Locate the cell with the specified text and output its [x, y] center coordinate. 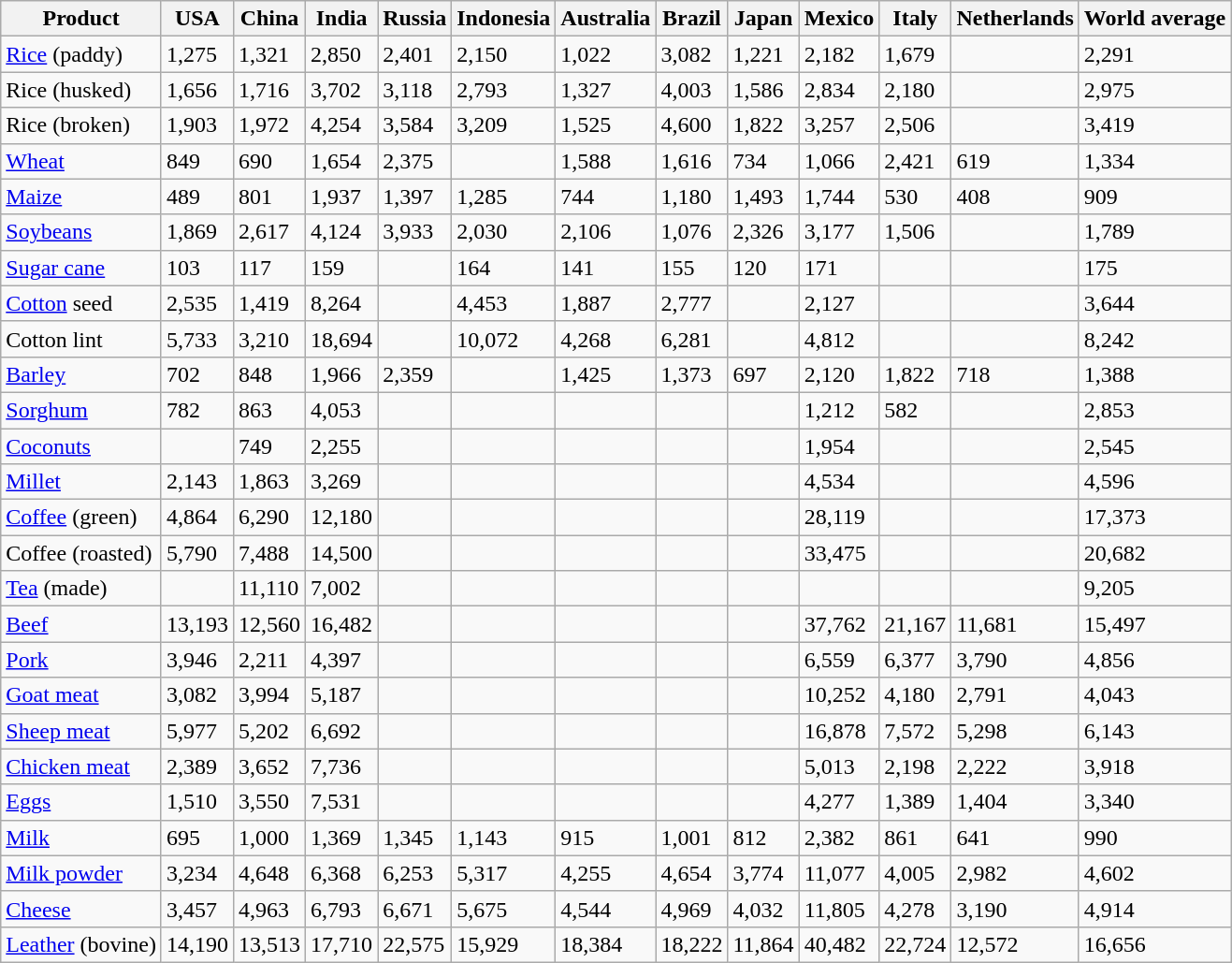
13,513 [269, 944]
21,167 [915, 624]
4,124 [342, 232]
2,359 [415, 374]
2,150 [503, 54]
Sugar cane [81, 268]
Chicken meat [81, 766]
Japan [763, 19]
2,127 [839, 303]
6,671 [415, 909]
17,373 [1154, 518]
4,812 [839, 339]
2,506 [915, 125]
4,397 [342, 660]
Rice (paddy) [81, 54]
1,285 [503, 197]
3,946 [196, 660]
2,982 [1015, 873]
Cheese [81, 909]
1,321 [269, 54]
18,694 [342, 339]
14,500 [342, 553]
1,425 [606, 374]
120 [763, 268]
848 [269, 374]
2,222 [1015, 766]
1,419 [269, 303]
1,789 [1154, 232]
3,644 [1154, 303]
16,656 [1154, 944]
Mexico [839, 19]
3,419 [1154, 125]
3,269 [342, 482]
Cotton seed [81, 303]
1,654 [342, 161]
2,326 [763, 232]
18,384 [606, 944]
5,013 [839, 766]
4,596 [1154, 482]
Indonesia [503, 19]
8,242 [1154, 339]
17,710 [342, 944]
782 [196, 410]
1,510 [196, 802]
1,143 [503, 838]
Italy [915, 19]
37,762 [839, 624]
801 [269, 197]
12,572 [1015, 944]
4,255 [606, 873]
1,716 [269, 90]
1,744 [839, 197]
7,736 [342, 766]
Pork [81, 660]
Soybeans [81, 232]
4,268 [606, 339]
530 [915, 197]
4,602 [1154, 873]
1,076 [692, 232]
14,190 [196, 944]
2,106 [606, 232]
1,000 [269, 838]
1,679 [915, 54]
4,278 [915, 909]
990 [1154, 838]
3,774 [763, 873]
2,545 [1154, 446]
India [342, 19]
1,656 [196, 90]
Beef [81, 624]
2,850 [342, 54]
33,475 [839, 553]
1,887 [606, 303]
1,903 [196, 125]
3,340 [1154, 802]
Millet [81, 482]
2,791 [1015, 695]
7,531 [342, 802]
Netherlands [1015, 19]
1,345 [415, 838]
3,933 [415, 232]
1,954 [839, 446]
749 [269, 446]
4,856 [1154, 660]
5,187 [342, 695]
Rice (broken) [81, 125]
22,575 [415, 944]
1,588 [606, 161]
Brazil [692, 19]
10,072 [503, 339]
Coffee (roasted) [81, 553]
3,234 [196, 873]
28,119 [839, 518]
4,277 [839, 802]
1,001 [692, 838]
4,254 [342, 125]
Eggs [81, 802]
3,584 [415, 125]
Tea (made) [81, 589]
3,457 [196, 909]
2,535 [196, 303]
9,205 [1154, 589]
695 [196, 838]
619 [1015, 161]
3,790 [1015, 660]
Milk [81, 838]
20,682 [1154, 553]
155 [692, 268]
489 [196, 197]
1,586 [763, 90]
Russia [415, 19]
4,654 [692, 873]
16,878 [839, 731]
6,143 [1154, 731]
China [269, 19]
2,401 [415, 54]
159 [342, 268]
6,253 [415, 873]
1,493 [763, 197]
744 [606, 197]
Australia [606, 19]
USA [196, 19]
3,994 [269, 695]
6,368 [342, 873]
2,255 [342, 446]
11,681 [1015, 624]
4,963 [269, 909]
3,190 [1015, 909]
6,793 [342, 909]
7,572 [915, 731]
4,005 [915, 873]
1,221 [763, 54]
3,118 [415, 90]
7,488 [269, 553]
10,252 [839, 695]
12,180 [342, 518]
2,834 [839, 90]
4,648 [269, 873]
408 [1015, 197]
World average [1154, 19]
718 [1015, 374]
2,421 [915, 161]
1,212 [839, 410]
4,914 [1154, 909]
812 [763, 838]
5,675 [503, 909]
Product [81, 19]
12,560 [269, 624]
2,291 [1154, 54]
11,805 [839, 909]
Sheep meat [81, 731]
Cotton lint [81, 339]
1,369 [342, 838]
1,966 [342, 374]
3,177 [839, 232]
2,120 [839, 374]
3,918 [1154, 766]
13,193 [196, 624]
1,616 [692, 161]
1,388 [1154, 374]
1,869 [196, 232]
2,143 [196, 482]
3,210 [269, 339]
1,863 [269, 482]
6,290 [269, 518]
4,864 [196, 518]
18,222 [692, 944]
1,373 [692, 374]
2,375 [415, 161]
2,617 [269, 232]
6,559 [839, 660]
1,022 [606, 54]
5,790 [196, 553]
4,043 [1154, 695]
5,202 [269, 731]
164 [503, 268]
2,853 [1154, 410]
697 [763, 374]
3,550 [269, 802]
909 [1154, 197]
2,030 [503, 232]
861 [915, 838]
117 [269, 268]
7,002 [342, 589]
849 [196, 161]
2,382 [839, 838]
2,182 [839, 54]
40,482 [839, 944]
6,281 [692, 339]
4,053 [342, 410]
702 [196, 374]
4,969 [692, 909]
5,317 [503, 873]
2,777 [692, 303]
1,066 [839, 161]
8,264 [342, 303]
690 [269, 161]
11,110 [269, 589]
Coconuts [81, 446]
Sorghum [81, 410]
175 [1154, 268]
11,864 [763, 944]
4,453 [503, 303]
5,977 [196, 731]
2,198 [915, 766]
3,702 [342, 90]
641 [1015, 838]
Rice (husked) [81, 90]
1,972 [269, 125]
Maize [81, 197]
6,377 [915, 660]
11,077 [839, 873]
863 [269, 410]
1,389 [915, 802]
4,003 [692, 90]
4,534 [839, 482]
1,327 [606, 90]
734 [763, 161]
1,180 [692, 197]
141 [606, 268]
1,275 [196, 54]
5,733 [196, 339]
915 [606, 838]
4,544 [606, 909]
2,975 [1154, 90]
4,600 [692, 125]
3,652 [269, 766]
22,724 [915, 944]
Leather (bovine) [81, 944]
1,525 [606, 125]
2,211 [269, 660]
1,397 [415, 197]
1,404 [1015, 802]
5,298 [1015, 731]
Barley [81, 374]
Milk powder [81, 873]
15,929 [503, 944]
171 [839, 268]
15,497 [1154, 624]
103 [196, 268]
2,180 [915, 90]
1,334 [1154, 161]
6,692 [342, 731]
2,793 [503, 90]
2,389 [196, 766]
4,180 [915, 695]
3,209 [503, 125]
Coffee (green) [81, 518]
4,032 [763, 909]
16,482 [342, 624]
1,506 [915, 232]
3,257 [839, 125]
582 [915, 410]
Goat meat [81, 695]
Wheat [81, 161]
1,937 [342, 197]
